Provide the (x, y) coordinate of the cell's center where the given text is located.  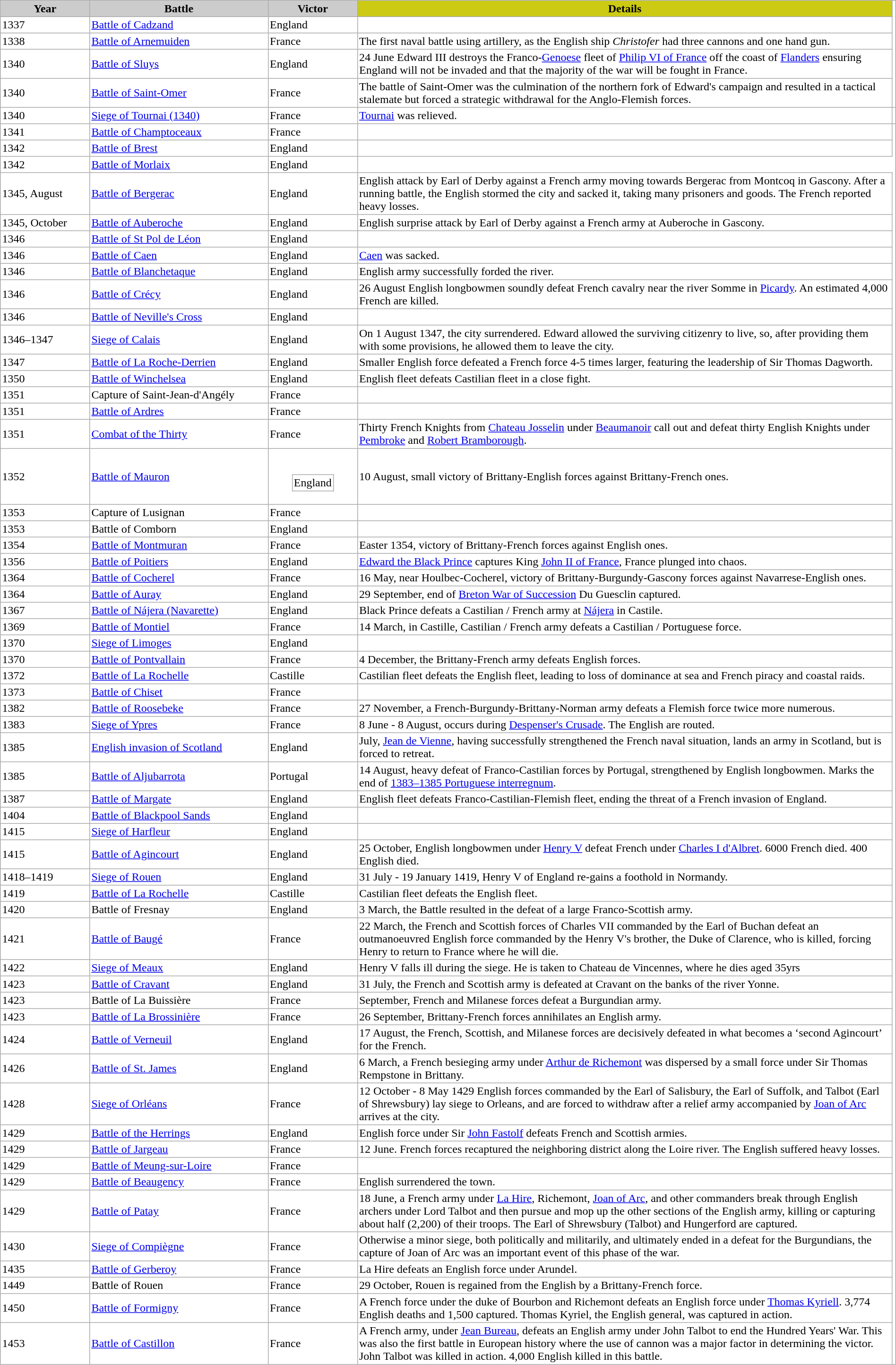
English invasion of Scotland (179, 747)
Siege of Ypres (179, 725)
Battle of Cocherel (179, 578)
Battle of Formigny (179, 1308)
Battle of Champtoceaux (179, 132)
Capture of Lusignan (179, 512)
Battle of Pontvallain (179, 659)
1337 (45, 25)
3 March, the Battle resulted in the defeat of a large Franco-Scottish army. (625, 909)
8 June - 8 August, occurs during Despenser's Crusade. The English are routed. (625, 725)
Black Prince defeats a Castilian / French army at Nájera in Castile. (625, 610)
29 October, Rouen is regained from the English by a Brittany-French force. (625, 1285)
14 March, in Castille, Castilian / French army defeats a Castilian / Portuguese force. (625, 627)
1450 (45, 1308)
Battle of La Buissière (179, 1000)
Battle of Cadzand (179, 25)
Battle of Neville's Cross (179, 317)
1354 (45, 545)
Battle of Rouen (179, 1285)
The first naval battle using artillery, as the English ship Christofer had three cannons and one hand gun. (625, 41)
Siege of Compiègne (179, 1246)
Victor (313, 9)
1369 (45, 627)
1422 (45, 968)
Battle of La Roche-Derrien (179, 362)
1350 (45, 379)
Battle of Arnemuiden (179, 41)
Siege of Orléans (179, 1104)
1346–1347 (45, 340)
1421 (45, 939)
Smaller English force defeated a French force 4-5 times larger, featuring the leadership of Sir Thomas Dagworth. (625, 362)
English surrendered the town. (625, 1182)
31 July, the French and Scottish army is defeated at Cravant on the banks of the river Yonne. (625, 984)
Battle of Gerberoy (179, 1269)
English fleet defeats Franco-Castilian-Flemish fleet, ending the threat of a French invasion of England. (625, 799)
31 July - 19 January 1419, Henry V of England re-gains a foothold in Normandy. (625, 877)
Battle of Brest (179, 148)
Battle of Caen (179, 255)
Castilian fleet defeats the English fleet. (625, 893)
Battle of Blanchetaque (179, 271)
1352 (45, 476)
Siege of Meaux (179, 968)
Battle of Margate (179, 799)
Battle of Montiel (179, 627)
Battle of Agincourt (179, 855)
Battle of Aljubarrota (179, 777)
Capture of Saint-Jean-d'Angély (179, 395)
27 November, a French-Burgundy-Brittany-Norman army defeats a Flemish force twice more numerous. (625, 708)
16 May, near Houlbec-Cocherel, victory of Brittany-Burgundy-Gascony forces against Navarrese-English ones. (625, 578)
1338 (45, 41)
Battle of Mauron (179, 476)
17 August, the French, Scottish, and Milanese forces are decisively defeated in what becomes a ‘second Agincourt’ for the French. (625, 1039)
Battle of Winchelsea (179, 379)
Battle of Auray (179, 594)
Battle of Montmuran (179, 545)
Battle of Fresnay (179, 909)
1345, October (45, 223)
Siege of Rouen (179, 877)
Battle of St Pol de Léon (179, 239)
Portugal (313, 777)
English force under Sir John Fastolf defeats French and Scottish armies. (625, 1133)
Battle of Roosebeke (179, 708)
Edward the Black Prince captures King John II of France, France plunged into chaos. (625, 562)
Henry V falls ill during the siege. He is taken to Chateau de Vincennes, where he dies aged 35yrs (625, 968)
1372 (45, 675)
1420 (45, 909)
Battle of Jargeau (179, 1149)
6 March, a French besieging army under Arthur de Richemont was dispersed by a small force under Sir Thomas Rempstone in Brittany. (625, 1069)
Battle of Poitiers (179, 562)
English army successfully forded the river. (625, 271)
Battle of Baugé (179, 939)
1341 (45, 132)
Battle of Castillon (179, 1343)
Battle of Crécy (179, 294)
Thirty French Knights from Chateau Josselin under Beaumanoir call out and defeat thirty English Knights under Pembroke and Robert Bramborough. (625, 434)
1419 (45, 893)
Siege of Limoges (179, 643)
1383 (45, 725)
La Hire defeats an English force under Arundel. (625, 1269)
Siege of Calais (179, 340)
Battle of Morlaix (179, 164)
Combat of the Thirty (179, 434)
July, Jean de Vienne, having successfully strengthened the French naval situation, lands an army in Scotland, but is forced to retreat. (625, 747)
1435 (45, 1269)
1428 (45, 1104)
Battle of Saint-Omer (179, 93)
26 August English longbowmen soundly defeat French cavalry near the river Somme in Picardy. An estimated 4,000 French are killed. (625, 294)
1387 (45, 799)
Battle of Sluys (179, 64)
29 September, end of Breton War of Succession Du Guesclin captured. (625, 594)
Battle of Verneuil (179, 1039)
Battle of Chiset (179, 692)
4 December, the Brittany-French army defeats English forces. (625, 659)
Year (45, 9)
Tournai was relieved. (625, 115)
1426 (45, 1069)
Siege of Tournai (1340) (179, 115)
10 August, small victory of Brittany-English forces against Brittany-French ones. (625, 476)
1424 (45, 1039)
Battle (179, 9)
1404 (45, 815)
Battle of the Herrings (179, 1133)
1356 (45, 562)
26 September, Brittany-French forces annihilates an English army. (625, 1017)
Battle of Comborn (179, 529)
1430 (45, 1246)
Battle of Nájera (Navarette) (179, 610)
Battle of Patay (179, 1211)
Battle of Bergerac (179, 193)
Battle of Cravant (179, 984)
Battle of Beaugency (179, 1182)
September, French and Milanese forces defeat a Burgundian army. (625, 1000)
Battle of St. James (179, 1069)
Castilian fleet defeats the English fleet, leading to loss of dominance at sea and French piracy and coastal raids. (625, 675)
Easter 1354, victory of Brittany-French forces against English ones. (625, 545)
Details (625, 9)
1367 (45, 610)
Battle of Ardres (179, 411)
Battle of Meung-sur-Loire (179, 1166)
English surprise attack by Earl of Derby against a French army at Auberoche in Gascony. (625, 223)
Siege of Harfleur (179, 831)
Caen was sacked. (625, 255)
1373 (45, 692)
1382 (45, 708)
1453 (45, 1343)
25 October, English longbowmen under Henry V defeat French under Charles I d'Albret. 6000 French died. 400 English died. (625, 855)
1449 (45, 1285)
Battle of La Brossinière (179, 1017)
Battle of Blackpool Sands (179, 815)
1345, August (45, 193)
12 June. French forces recaptured the neighboring district along the Loire river. The English suffered heavy losses. (625, 1149)
English fleet defeats Castilian fleet in a close fight. (625, 379)
Battle of Auberoche (179, 223)
1418–1419 (45, 877)
1347 (45, 362)
